Determine the [X, Y] coordinate at the center of the cell enclosing the given text.  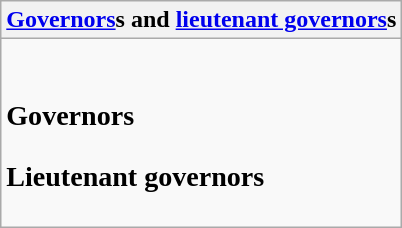
Governorss and lieutenant governorss [202, 20]
GovernorsLieutenant governors [202, 133]
